Provide the (X, Y) coordinate of the cell's center where the given text is located.  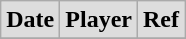
Date (30, 20)
Player (99, 20)
Ref (160, 20)
